Detect which cell encompasses the target text, then output its [X, Y] center coordinate. 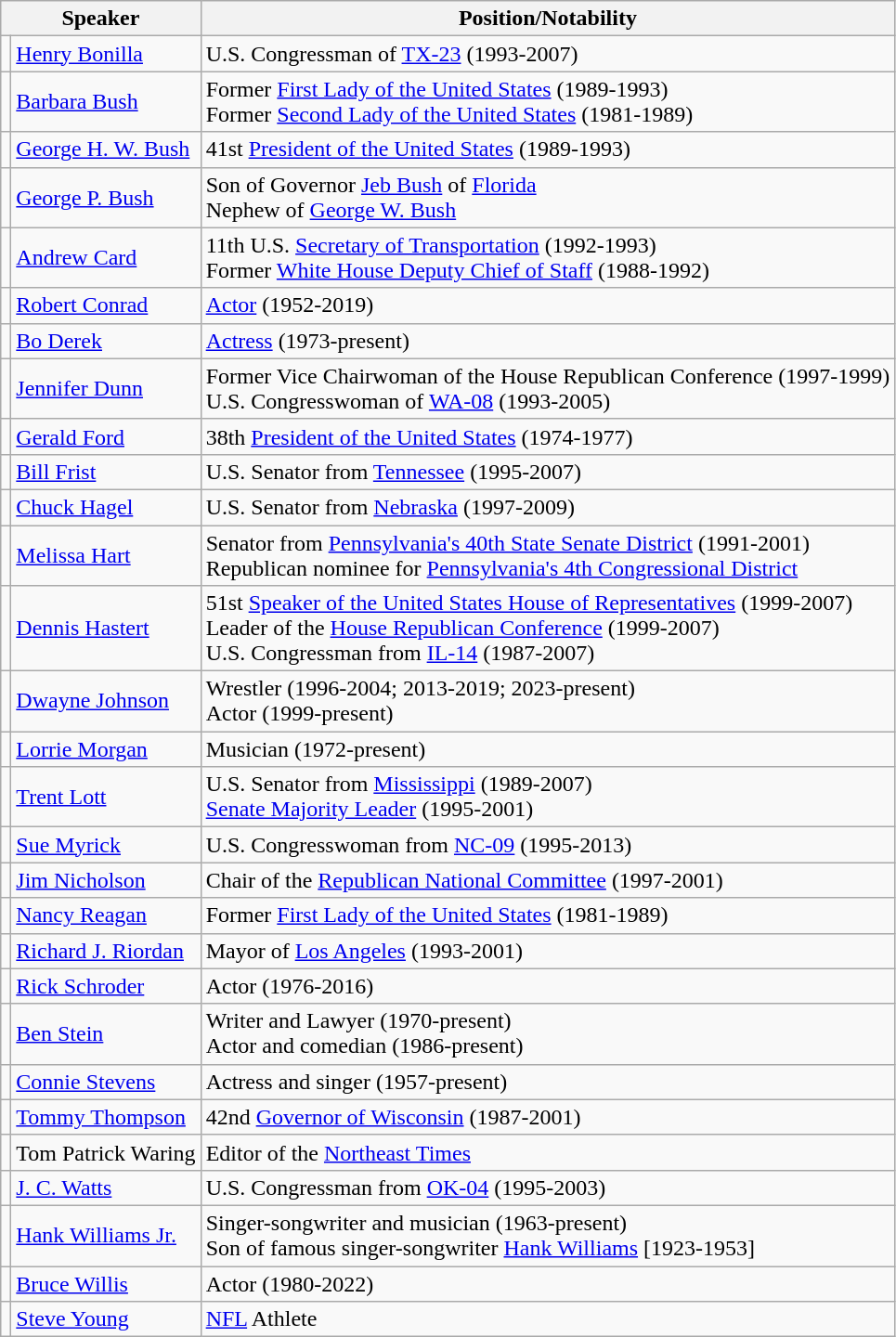
Connie Stevens [106, 1082]
Former First Lady of the United States (1989-1993)Former Second Lady of the United States (1981-1989) [548, 102]
NFL Athlete [548, 1319]
Wrestler (1996-2004; 2013-2019; 2023-present)Actor (1999-present) [548, 702]
Son of Governor Jeb Bush of FloridaNephew of George W. Bush [548, 197]
Rick Schroder [106, 986]
Henry Bonilla [106, 54]
Chair of the Republican National Committee (1997-2001) [548, 880]
George P. Bush [106, 197]
U.S. Senator from Mississippi (1989-2007)Senate Majority Leader (1995-2001) [548, 797]
Chuck Hagel [106, 507]
Mayor of Los Angeles (1993-2001) [548, 951]
Senator from Pennsylvania's 40th State Senate District (1991-2001)Republican nominee for Pennsylvania's 4th Congressional District [548, 555]
Jennifer Dunn [106, 388]
Tommy Thompson [106, 1117]
Dennis Hastert [106, 629]
Dwayne Johnson [106, 702]
Actor (1976-2016) [548, 986]
Bo Derek [106, 341]
Robert Conrad [106, 305]
Position/Notability [548, 19]
Actor (1980-2022) [548, 1284]
Actor (1952-2019) [548, 305]
Singer-songwriter and musician (1963-present)Son of famous singer-songwriter Hank Williams [1923-1953] [548, 1235]
U.S. Congressman from OK-04 (1995-2003) [548, 1188]
Former Vice Chairwoman of the House Republican Conference (1997-1999)U.S. Congresswoman of WA-08 (1993-2005) [548, 388]
Jim Nicholson [106, 880]
Gerald Ford [106, 436]
Ben Stein [106, 1034]
42nd Governor of Wisconsin (1987-2001) [548, 1117]
Actress (1973-present) [548, 341]
U.S. Congresswoman from NC-09 (1995-2013) [548, 845]
Bruce Willis [106, 1284]
11th U.S. Secretary of Transportation (1992-1993)Former White House Deputy Chief of Staff (1988-1992) [548, 258]
Actress and singer (1957-present) [548, 1082]
Bill Frist [106, 472]
Hank Williams Jr. [106, 1235]
Melissa Hart [106, 555]
Tom Patrick Waring [106, 1152]
Speaker [100, 19]
Editor of the Northeast Times [548, 1152]
George H. W. Bush [106, 149]
Writer and Lawyer (1970-present)Actor and comedian (1986-present) [548, 1034]
U.S. Congressman of TX-23 (1993-2007) [548, 54]
Richard J. Riordan [106, 951]
Barbara Bush [106, 102]
Andrew Card [106, 258]
Former First Lady of the United States (1981-1989) [548, 915]
41st President of the United States (1989-1993) [548, 149]
38th President of the United States (1974-1977) [548, 436]
Musician (1972-present) [548, 749]
Trent Lott [106, 797]
U.S. Senator from Nebraska (1997-2009) [548, 507]
J. C. Watts [106, 1188]
Nancy Reagan [106, 915]
Steve Young [106, 1319]
U.S. Senator from Tennessee (1995-2007) [548, 472]
Sue Myrick [106, 845]
Lorrie Morgan [106, 749]
